Pinpoint the cell where the given text exists, returning its [X, Y] midpoint coordinate. 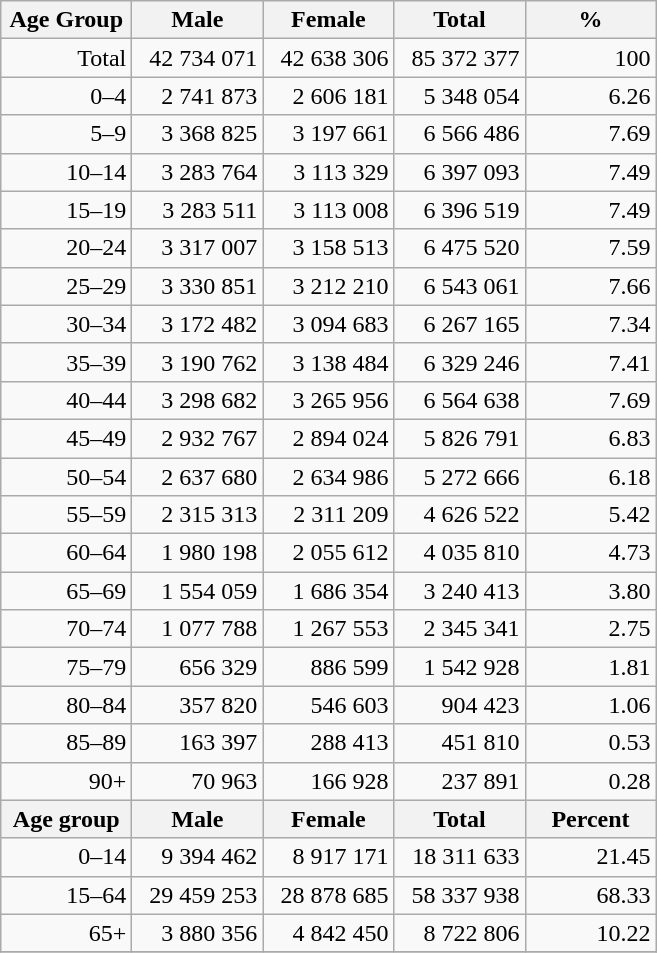
1 077 788 [198, 629]
1.81 [590, 667]
3 283 511 [198, 210]
10–14 [66, 172]
4 626 522 [460, 515]
3 190 762 [198, 362]
1 542 928 [460, 667]
3 298 682 [198, 400]
Age group [66, 819]
85–89 [66, 743]
656 329 [198, 667]
Age Group [66, 20]
10.22 [590, 933]
15–64 [66, 895]
6 566 486 [460, 134]
6 329 246 [460, 362]
58 337 938 [460, 895]
5 826 791 [460, 438]
29 459 253 [198, 895]
3 283 764 [198, 172]
42 734 071 [198, 58]
90+ [66, 781]
0.53 [590, 743]
3 240 413 [460, 591]
3 368 825 [198, 134]
2 741 873 [198, 96]
4 035 810 [460, 553]
100 [590, 58]
35–39 [66, 362]
9 394 462 [198, 857]
18 311 633 [460, 857]
6 397 093 [460, 172]
1 267 553 [328, 629]
0.28 [590, 781]
3 138 484 [328, 362]
2 345 341 [460, 629]
50–54 [66, 477]
3 317 007 [198, 248]
2 315 313 [198, 515]
70 963 [198, 781]
80–84 [66, 705]
25–29 [66, 286]
6.18 [590, 477]
3 158 513 [328, 248]
3 094 683 [328, 324]
904 423 [460, 705]
1 554 059 [198, 591]
6.26 [590, 96]
1.06 [590, 705]
1 980 198 [198, 553]
163 397 [198, 743]
65–69 [66, 591]
8 722 806 [460, 933]
21.45 [590, 857]
70–74 [66, 629]
68.33 [590, 895]
546 603 [328, 705]
6 396 519 [460, 210]
0–14 [66, 857]
886 599 [328, 667]
357 820 [198, 705]
45–49 [66, 438]
451 810 [460, 743]
2 634 986 [328, 477]
5 348 054 [460, 96]
6 267 165 [460, 324]
3 113 008 [328, 210]
8 917 171 [328, 857]
% [590, 20]
2.75 [590, 629]
7.59 [590, 248]
65+ [66, 933]
30–34 [66, 324]
6 543 061 [460, 286]
5–9 [66, 134]
2 932 767 [198, 438]
40–44 [66, 400]
6.83 [590, 438]
60–64 [66, 553]
3 265 956 [328, 400]
5.42 [590, 515]
15–19 [66, 210]
0–4 [66, 96]
20–24 [66, 248]
6 475 520 [460, 248]
4 842 450 [328, 933]
75–79 [66, 667]
288 413 [328, 743]
2 637 680 [198, 477]
3 212 210 [328, 286]
2 311 209 [328, 515]
Percent [590, 819]
1 686 354 [328, 591]
7.34 [590, 324]
2 894 024 [328, 438]
3 113 329 [328, 172]
166 928 [328, 781]
42 638 306 [328, 58]
55–59 [66, 515]
5 272 666 [460, 477]
3 880 356 [198, 933]
2 055 612 [328, 553]
7.66 [590, 286]
6 564 638 [460, 400]
3 172 482 [198, 324]
2 606 181 [328, 96]
85 372 377 [460, 58]
237 891 [460, 781]
4.73 [590, 553]
7.41 [590, 362]
3.80 [590, 591]
28 878 685 [328, 895]
3 330 851 [198, 286]
3 197 661 [328, 134]
